Find where the given text appears and provide that cell's center as (X, Y) coordinate. 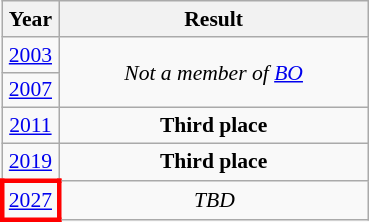
2011 (30, 126)
2003 (30, 55)
Not a member of BO (214, 72)
2007 (30, 90)
Year (30, 19)
2027 (30, 200)
Result (214, 19)
2019 (30, 162)
TBD (214, 200)
